Identify which cell holds the provided text, then report its (x, y) central coordinate. 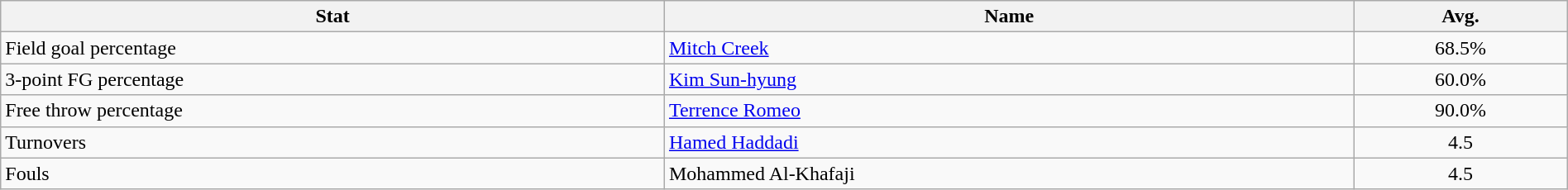
Free throw percentage (332, 111)
68.5% (1460, 48)
Hamed Haddadi (1009, 142)
Field goal percentage (332, 48)
Mohammed Al-Khafaji (1009, 173)
Turnovers (332, 142)
Mitch Creek (1009, 48)
60.0% (1460, 79)
90.0% (1460, 111)
Terrence Romeo (1009, 111)
Kim Sun-hyung (1009, 79)
Avg. (1460, 17)
Name (1009, 17)
Stat (332, 17)
3-point FG percentage (332, 79)
Fouls (332, 173)
